Determine the (x, y) coordinate at the center of the cell enclosing the given text.  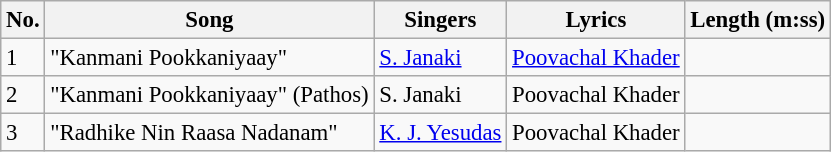
"Kanmani Pookkaniyaay" (Pathos) (210, 95)
Length (m:ss) (758, 20)
Song (210, 20)
"Radhike Nin Raasa Nadanam" (210, 133)
1 (23, 58)
No. (23, 20)
K. J. Yesudas (440, 133)
Lyrics (596, 20)
Singers (440, 20)
3 (23, 133)
2 (23, 95)
"Kanmani Pookkaniyaay" (210, 58)
